Identify which cell holds the provided text, then report its [X, Y] central coordinate. 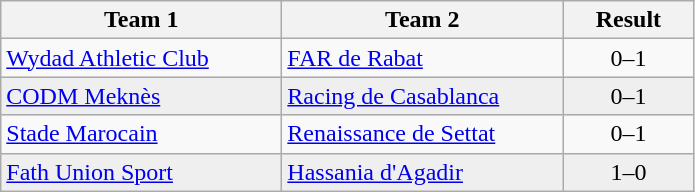
Team 1 [142, 20]
Stade Marocain [142, 134]
Fath Union Sport [142, 172]
Wydad Athletic Club [142, 58]
Team 2 [422, 20]
1–0 [628, 172]
Racing de Casablanca [422, 96]
FAR de Rabat [422, 58]
Hassania d'Agadir [422, 172]
CODM Meknès [142, 96]
Renaissance de Settat [422, 134]
Result [628, 20]
